Capture the cell that displays the provided text and extract its (X, Y) central coordinate. 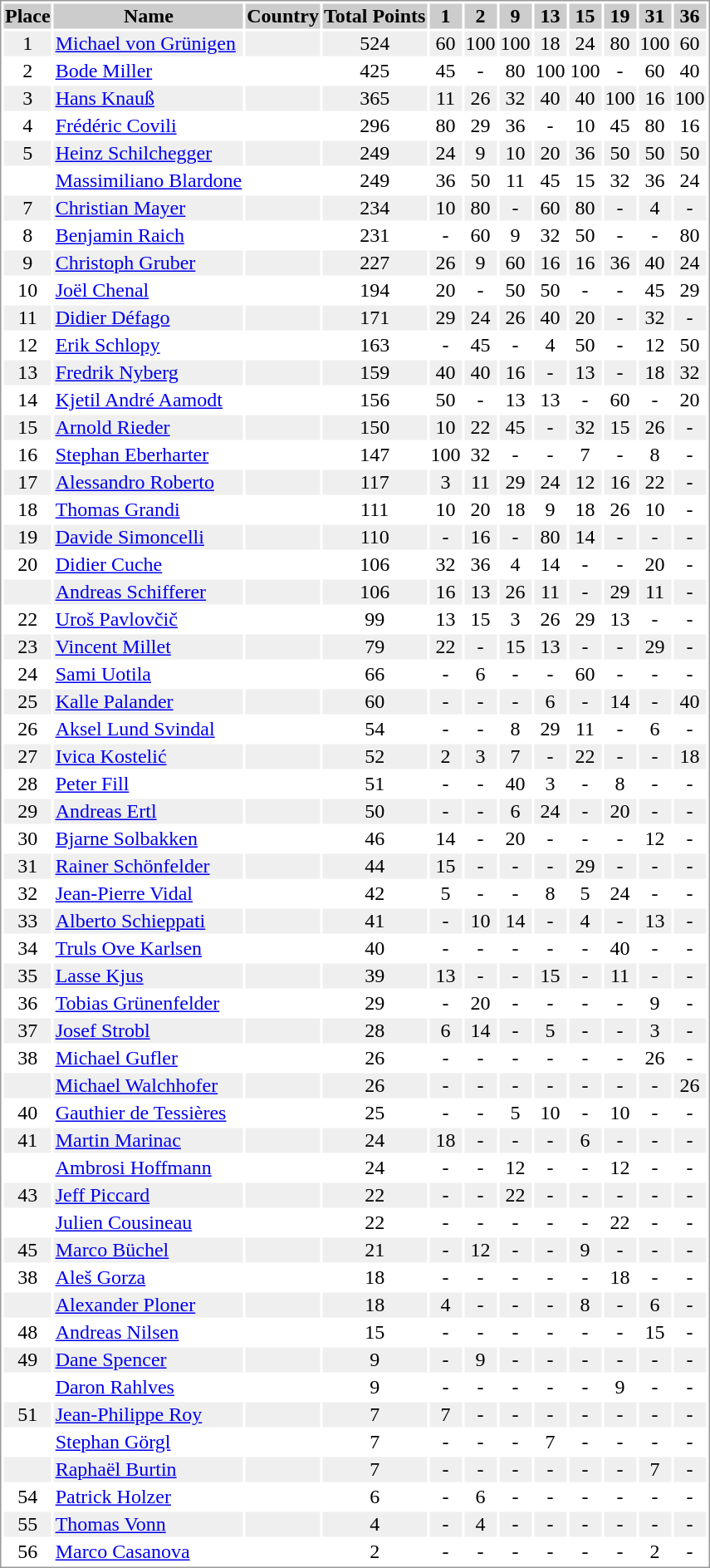
Ambrosi Hoffmann (149, 1167)
Kalle Palander (149, 702)
Total Points (374, 16)
43 (27, 1196)
Alberto Schieppati (149, 922)
17 (27, 483)
Arnold Rieder (149, 428)
Didier Cuche (149, 564)
Place (27, 16)
147 (374, 455)
Didier Défago (149, 318)
44 (374, 867)
Aksel Lund Svindal (149, 729)
Vincent Millet (149, 647)
49 (27, 1360)
Bode Miller (149, 71)
Michael Walchhofer (149, 1086)
Alexander Ploner (149, 1305)
Joël Chenal (149, 290)
Frédéric Covili (149, 125)
Peter Fill (149, 784)
56 (27, 1551)
117 (374, 483)
Jean-Philippe Roy (149, 1415)
30 (27, 838)
Fredrik Nyberg (149, 373)
48 (27, 1332)
Hans Knauß (149, 99)
21 (374, 1251)
Julien Cousineau (149, 1222)
Benjamin Raich (149, 235)
231 (374, 235)
Alessandro Roberto (149, 483)
Tobias Grünenfelder (149, 1003)
Erik Schlopy (149, 345)
111 (374, 509)
33 (27, 922)
524 (374, 44)
Stephan Eberharter (149, 455)
Kjetil André Aamodt (149, 400)
35 (27, 976)
Uroš Pavlovčič (149, 619)
Gauthier de Tessières (149, 1113)
Sami Uotila (149, 674)
79 (374, 647)
Martin Marinac (149, 1141)
Michael von Grünigen (149, 44)
194 (374, 290)
Bjarne Solbakken (149, 838)
Dane Spencer (149, 1360)
Thomas Vonn (149, 1525)
Ivica Kostelić (149, 757)
365 (374, 99)
Truls Ove Karlsen (149, 948)
Name (149, 16)
Davide Simoncelli (149, 538)
Andreas Nilsen (149, 1332)
52 (374, 757)
23 (27, 647)
Christian Mayer (149, 209)
Michael Gufler (149, 1058)
Christoph Gruber (149, 263)
Stephan Görgl (149, 1442)
110 (374, 538)
42 (374, 893)
Lasse Kjus (149, 976)
234 (374, 209)
Daron Rahlves (149, 1387)
Jeff Piccard (149, 1196)
163 (374, 345)
66 (374, 674)
Aleš Gorza (149, 1277)
Marco Casanova (149, 1551)
46 (374, 838)
Patrick Holzer (149, 1497)
296 (374, 125)
150 (374, 428)
99 (374, 619)
27 (27, 757)
Country (283, 16)
Thomas Grandi (149, 509)
425 (374, 71)
34 (27, 948)
39 (374, 976)
159 (374, 373)
55 (27, 1525)
Josef Strobl (149, 1031)
Andreas Schifferer (149, 592)
171 (374, 318)
Marco Büchel (149, 1251)
Raphaël Burtin (149, 1470)
Heinz Schilchegger (149, 154)
156 (374, 400)
Massimiliano Blardone (149, 180)
227 (374, 263)
37 (27, 1031)
Jean-Pierre Vidal (149, 893)
Andreas Ertl (149, 812)
Rainer Schönfelder (149, 867)
